Provide the [X, Y] coordinate of the cell's center where the given text is located.  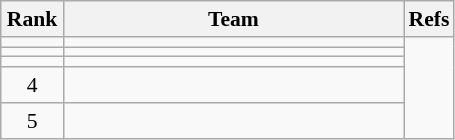
4 [32, 85]
Team [233, 19]
5 [32, 121]
Rank [32, 19]
Refs [430, 19]
